Detect which cell encompasses the target text, then output its (x, y) center coordinate. 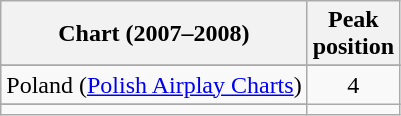
Chart (2007–2008) (154, 34)
4 (353, 85)
Poland (Polish Airplay Charts) (154, 85)
Peakposition (353, 34)
